Locate the cell with the specified text and output its [X, Y] center coordinate. 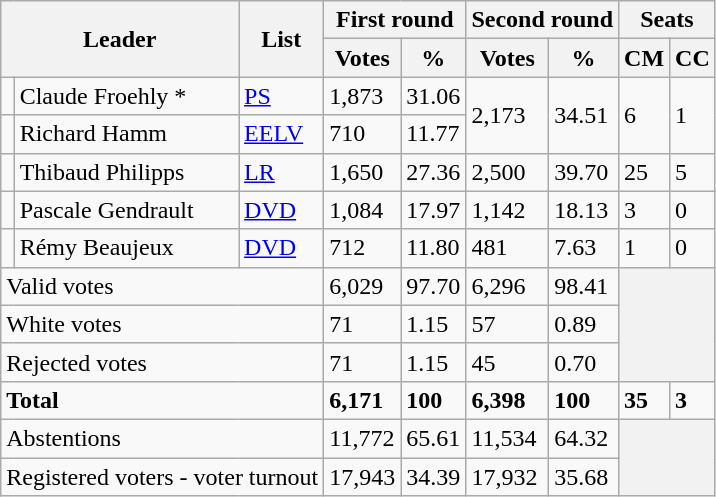
Abstentions [162, 438]
11,534 [508, 438]
65.61 [434, 438]
97.70 [434, 286]
5 [693, 172]
Thibaud Philipps [126, 172]
CC [693, 58]
2,500 [508, 172]
Seats [668, 20]
1,650 [362, 172]
7.63 [584, 248]
Richard Hamm [126, 134]
17.97 [434, 210]
1,084 [362, 210]
31.06 [434, 96]
PS [282, 96]
LR [282, 172]
Total [162, 400]
Rémy Beaujeux [126, 248]
List [282, 39]
481 [508, 248]
1,142 [508, 210]
34.51 [584, 115]
Claude Froehly * [126, 96]
64.32 [584, 438]
27.36 [434, 172]
18.13 [584, 210]
White votes [162, 324]
1,873 [362, 96]
0.70 [584, 362]
Rejected votes [162, 362]
98.41 [584, 286]
712 [362, 248]
17,943 [362, 477]
EELV [282, 134]
34.39 [434, 477]
57 [508, 324]
Registered voters - voter turnout [162, 477]
2,173 [508, 115]
Pascale Gendrault [126, 210]
Second round [542, 20]
6,029 [362, 286]
0.89 [584, 324]
45 [508, 362]
First round [395, 20]
6,398 [508, 400]
17,932 [508, 477]
710 [362, 134]
6,296 [508, 286]
35 [644, 400]
11.80 [434, 248]
6 [644, 115]
25 [644, 172]
Leader [120, 39]
Valid votes [162, 286]
CM [644, 58]
11,772 [362, 438]
35.68 [584, 477]
6,171 [362, 400]
11.77 [434, 134]
39.70 [584, 172]
